Detect which cell encompasses the target text, then output its (x, y) center coordinate. 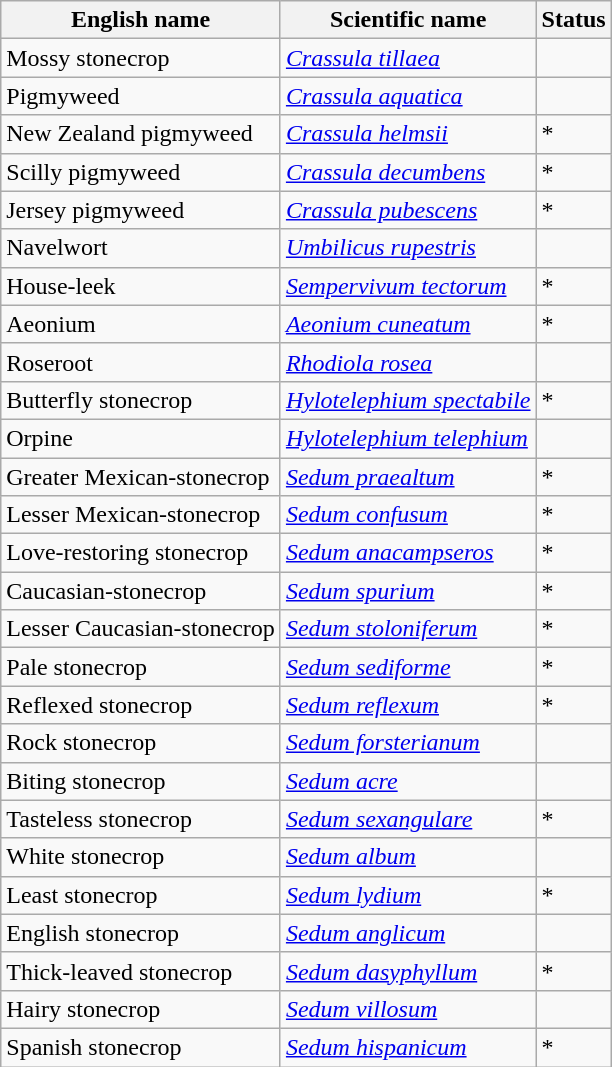
Aeonium cuneatum (408, 324)
Greater Mexican-stonecrop (141, 477)
Navelwort (141, 248)
Sedum dasyphyllum (408, 971)
Umbilicus rupestris (408, 248)
Sedum acre (408, 781)
Scientific name (408, 20)
Caucasian-stonecrop (141, 591)
Sedum hispanicum (408, 1047)
Biting stonecrop (141, 781)
English stonecrop (141, 933)
Butterfly stonecrop (141, 400)
Sedum confusum (408, 515)
Reflexed stonecrop (141, 705)
Crassula aquatica (408, 96)
Hylotelephium telephium (408, 438)
Thick-leaved stonecrop (141, 971)
Sedum spurium (408, 591)
Lesser Mexican-stonecrop (141, 515)
Sedum praealtum (408, 477)
Tasteless stonecrop (141, 819)
White stonecrop (141, 857)
House-leek (141, 286)
Rock stonecrop (141, 743)
Sempervivum tectorum (408, 286)
Crassula pubescens (408, 210)
Sedum anacampseros (408, 553)
Crassula decumbens (408, 172)
Sedum lydium (408, 895)
Mossy stonecrop (141, 58)
Status (574, 20)
Sedum reflexum (408, 705)
Love-restoring stonecrop (141, 553)
Sedum anglicum (408, 933)
Hairy stonecrop (141, 1009)
Roseroot (141, 362)
Sedum album (408, 857)
Least stonecrop (141, 895)
Pigmyweed (141, 96)
Sedum villosum (408, 1009)
Pale stonecrop (141, 667)
Rhodiola rosea (408, 362)
New Zealand pigmyweed (141, 134)
Lesser Caucasian-stonecrop (141, 629)
English name (141, 20)
Aeonium (141, 324)
Sedum forsterianum (408, 743)
Sedum sexangulare (408, 819)
Scilly pigmyweed (141, 172)
Orpine (141, 438)
Hylotelephium spectabile (408, 400)
Crassula tillaea (408, 58)
Crassula helmsii (408, 134)
Sedum sediforme (408, 667)
Sedum stoloniferum (408, 629)
Jersey pigmyweed (141, 210)
Spanish stonecrop (141, 1047)
